Extract the [X, Y] coordinate from the center of the cell holding the provided text.  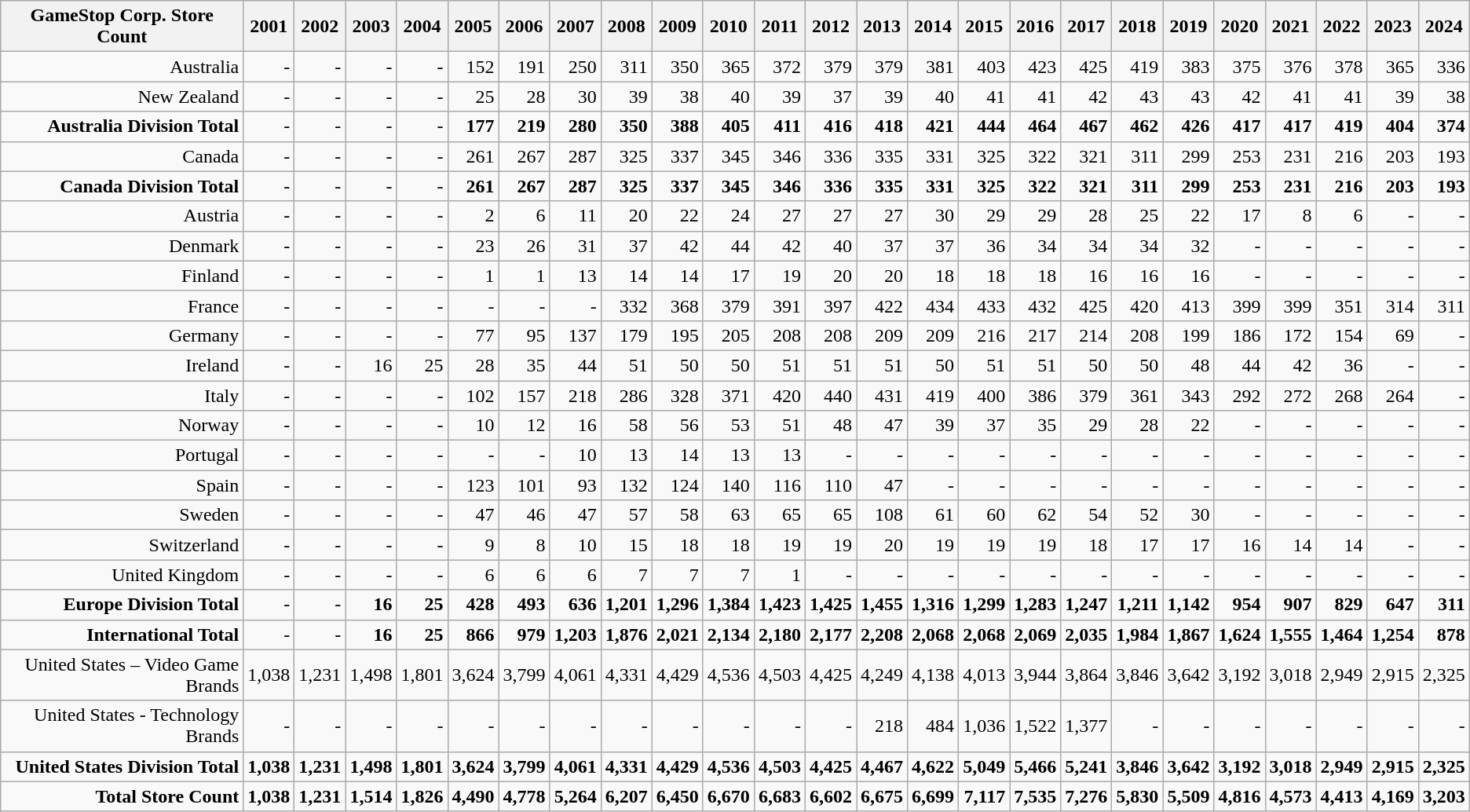
France [122, 305]
462 [1137, 126]
199 [1189, 335]
60 [985, 515]
433 [985, 305]
314 [1393, 305]
422 [881, 305]
2,035 [1087, 635]
United States Division Total [122, 766]
15 [627, 545]
383 [1189, 67]
6,207 [627, 796]
63 [729, 515]
2013 [881, 27]
2024 [1443, 27]
Italy [122, 395]
24 [729, 216]
4,816 [1239, 796]
405 [729, 126]
829 [1341, 605]
426 [1189, 126]
431 [881, 395]
4,573 [1291, 796]
432 [1035, 305]
3,944 [1035, 675]
636 [575, 605]
4,778 [525, 796]
2,134 [729, 635]
1,036 [985, 726]
1,201 [627, 605]
418 [881, 126]
440 [831, 395]
116 [779, 485]
979 [525, 635]
1,876 [627, 635]
6,670 [729, 796]
6,602 [831, 796]
Germany [122, 335]
Canada Division Total [122, 186]
United Kingdom [122, 575]
172 [1291, 335]
2 [473, 216]
2022 [1341, 27]
2017 [1087, 27]
61 [933, 515]
2012 [831, 27]
1,247 [1087, 605]
4,622 [933, 766]
International Total [122, 635]
1,316 [933, 605]
1,296 [677, 605]
101 [525, 485]
5,049 [985, 766]
2004 [422, 27]
7,535 [1035, 796]
403 [985, 67]
416 [831, 126]
1,455 [881, 605]
954 [1239, 605]
250 [575, 67]
907 [1291, 605]
280 [575, 126]
2015 [985, 27]
7,276 [1087, 796]
93 [575, 485]
4,249 [881, 675]
110 [831, 485]
2009 [677, 27]
7,117 [985, 796]
268 [1341, 395]
4,490 [473, 796]
219 [525, 126]
1,514 [371, 796]
6,450 [677, 796]
1,299 [985, 605]
1,826 [422, 796]
434 [933, 305]
6,683 [779, 796]
2,180 [779, 635]
1,142 [1189, 605]
2006 [525, 27]
157 [525, 395]
6,699 [933, 796]
2005 [473, 27]
Denmark [122, 246]
New Zealand [122, 97]
1,254 [1393, 635]
2014 [933, 27]
Australia Division Total [122, 126]
2008 [627, 27]
272 [1291, 395]
Finland [122, 276]
123 [473, 485]
95 [525, 335]
United States – Video Game Brands [122, 675]
4,413 [1341, 796]
9 [473, 545]
400 [985, 395]
1,867 [1189, 635]
62 [1035, 515]
386 [1035, 395]
Total Store Count [122, 796]
388 [677, 126]
46 [525, 515]
1,624 [1239, 635]
5,830 [1137, 796]
2018 [1137, 27]
2007 [575, 27]
484 [933, 726]
378 [1341, 67]
Sweden [122, 515]
1,555 [1291, 635]
GameStop Corp. Store Count [122, 27]
1,984 [1137, 635]
5,466 [1035, 766]
Norway [122, 426]
Australia [122, 67]
5,509 [1189, 796]
United States - Technology Brands [122, 726]
132 [627, 485]
1,384 [729, 605]
152 [473, 67]
Portugal [122, 455]
53 [729, 426]
77 [473, 335]
464 [1035, 126]
214 [1087, 335]
205 [729, 335]
413 [1189, 305]
2,208 [881, 635]
137 [575, 335]
3,864 [1087, 675]
1,522 [1035, 726]
195 [677, 335]
397 [831, 305]
1,211 [1137, 605]
26 [525, 246]
368 [677, 305]
124 [677, 485]
2,177 [831, 635]
2016 [1035, 27]
264 [1393, 395]
102 [473, 395]
12 [525, 426]
2,069 [1035, 635]
2019 [1189, 27]
374 [1443, 126]
1,425 [831, 605]
2020 [1239, 27]
179 [627, 335]
52 [1137, 515]
391 [779, 305]
31 [575, 246]
286 [627, 395]
Ireland [122, 365]
423 [1035, 67]
2002 [320, 27]
467 [1087, 126]
54 [1087, 515]
878 [1443, 635]
23 [473, 246]
32 [1189, 246]
177 [473, 126]
411 [779, 126]
1,423 [779, 605]
2023 [1393, 27]
2001 [269, 27]
647 [1393, 605]
191 [525, 67]
444 [985, 126]
381 [933, 67]
372 [779, 67]
371 [729, 395]
5,241 [1087, 766]
343 [1189, 395]
866 [473, 635]
493 [525, 605]
4,013 [985, 675]
328 [677, 395]
1,203 [575, 635]
376 [1291, 67]
154 [1341, 335]
375 [1239, 67]
351 [1341, 305]
2011 [779, 27]
Europe Division Total [122, 605]
2010 [729, 27]
217 [1035, 335]
4,138 [933, 675]
4,467 [881, 766]
421 [933, 126]
428 [473, 605]
6,675 [881, 796]
Switzerland [122, 545]
404 [1393, 126]
108 [881, 515]
1,377 [1087, 726]
1,464 [1341, 635]
332 [627, 305]
Spain [122, 485]
5,264 [575, 796]
361 [1137, 395]
186 [1239, 335]
69 [1393, 335]
140 [729, 485]
292 [1239, 395]
2,021 [677, 635]
11 [575, 216]
2003 [371, 27]
Canada [122, 156]
56 [677, 426]
57 [627, 515]
Austria [122, 216]
4,169 [1393, 796]
2021 [1291, 27]
3,203 [1443, 796]
1,283 [1035, 605]
